Pinpoint the cell where the given text exists, returning its [x, y] midpoint coordinate. 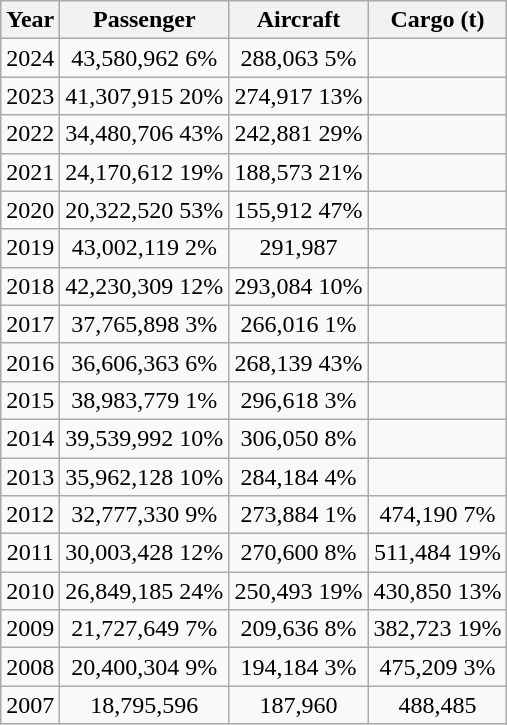
488,485 [438, 705]
41,307,915 20% [144, 96]
2020 [30, 210]
38,983,779 1% [144, 400]
36,606,363 6% [144, 362]
20,400,304 9% [144, 667]
2024 [30, 58]
2008 [30, 667]
474,190 7% [438, 515]
242,881 29% [298, 134]
288,063 5% [298, 58]
274,917 13% [298, 96]
2013 [30, 477]
2014 [30, 438]
187,960 [298, 705]
2010 [30, 591]
2015 [30, 400]
194,184 3% [298, 667]
209,636 8% [298, 629]
34,480,706 43% [144, 134]
273,884 1% [298, 515]
2021 [30, 172]
306,050 8% [298, 438]
2007 [30, 705]
18,795,596 [144, 705]
296,618 3% [298, 400]
284,184 4% [298, 477]
250,493 19% [298, 591]
2012 [30, 515]
21,727,649 7% [144, 629]
Passenger [144, 20]
39,539,992 10% [144, 438]
Cargo (t) [438, 20]
155,912 47% [298, 210]
475,209 3% [438, 667]
24,170,612 19% [144, 172]
511,484 19% [438, 553]
2023 [30, 96]
2022 [30, 134]
291,987 [298, 248]
2009 [30, 629]
188,573 21% [298, 172]
30,003,428 12% [144, 553]
35,962,128 10% [144, 477]
430,850 13% [438, 591]
2016 [30, 362]
Year [30, 20]
2019 [30, 248]
2017 [30, 324]
2011 [30, 553]
293,084 10% [298, 286]
32,777,330 9% [144, 515]
382,723 19% [438, 629]
268,139 43% [298, 362]
37,765,898 3% [144, 324]
20,322,520 53% [144, 210]
270,600 8% [298, 553]
2018 [30, 286]
43,002,119 2% [144, 248]
Aircraft [298, 20]
43,580,962 6% [144, 58]
42,230,309 12% [144, 286]
26,849,185 24% [144, 591]
266,016 1% [298, 324]
